Return the [X, Y] coordinate for the center point of the cell that contains the specified text.  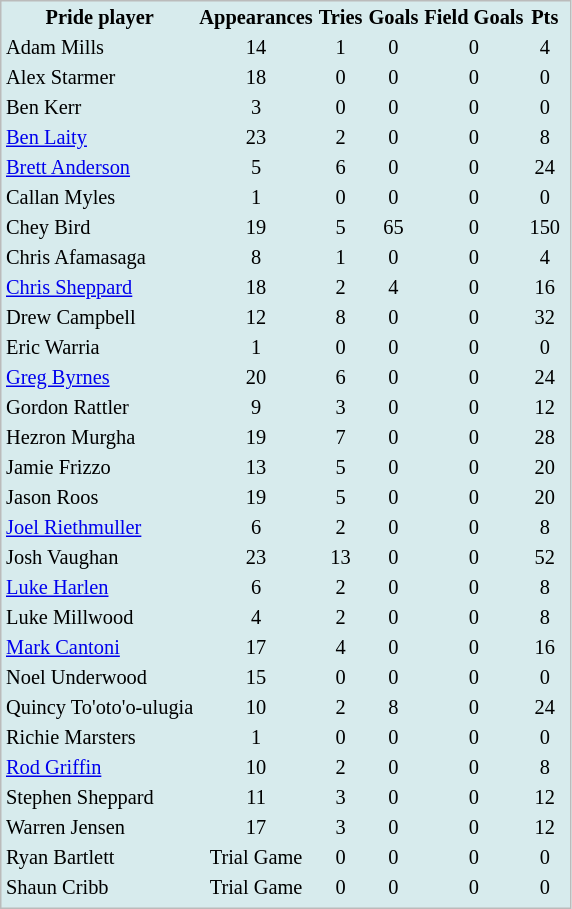
Alex Starmer [99, 78]
11 [256, 798]
Eric Warria [99, 348]
Shaun Cribb [99, 888]
Luke Harlen [99, 588]
Goals [394, 18]
Mark Cantoni [99, 648]
14 [256, 48]
Chris Afamasaga [99, 258]
Noel Underwood [99, 678]
Tries [340, 18]
Jamie Frizzo [99, 468]
Quincy To'oto'o-ulugia [99, 708]
Field Goals [474, 18]
Gordon Rattler [99, 408]
32 [545, 318]
150 [545, 228]
Adam Mills [99, 48]
7 [340, 438]
Hezron Murgha [99, 438]
Chris Sheppard [99, 288]
9 [256, 408]
Ben Laity [99, 138]
Warren Jensen [99, 828]
Ryan Bartlett [99, 858]
28 [545, 438]
Rod Griffin [99, 768]
Ben Kerr [99, 108]
Brett Anderson [99, 168]
Josh Vaughan [99, 558]
Joel Riethmuller [99, 528]
Drew Campbell [99, 318]
Pts [545, 18]
Pride player [99, 18]
Callan Myles [99, 198]
15 [256, 678]
52 [545, 558]
Jason Roos [99, 498]
Greg Byrnes [99, 378]
65 [394, 228]
Appearances [256, 18]
Luke Millwood [99, 618]
Richie Marsters [99, 738]
Stephen Sheppard [99, 798]
Chey Bird [99, 228]
